Extract the [x, y] coordinate from the center of the cell holding the provided text.  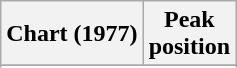
Peakposition [189, 34]
Chart (1977) [72, 34]
